Detect which cell encompasses the target text, then output its (x, y) center coordinate. 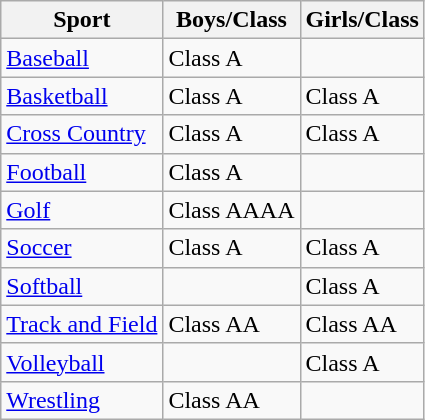
Volleyball (82, 362)
Golf (82, 210)
Girls/Class (362, 20)
Cross Country (82, 134)
Wrestling (82, 400)
Football (82, 172)
Soccer (82, 248)
Class AAAA (232, 210)
Boys/Class (232, 20)
Basketball (82, 96)
Softball (82, 286)
Baseball (82, 58)
Track and Field (82, 324)
Sport (82, 20)
